Scan for the cell matching the given text and deliver its [X, Y] coordinate at center. 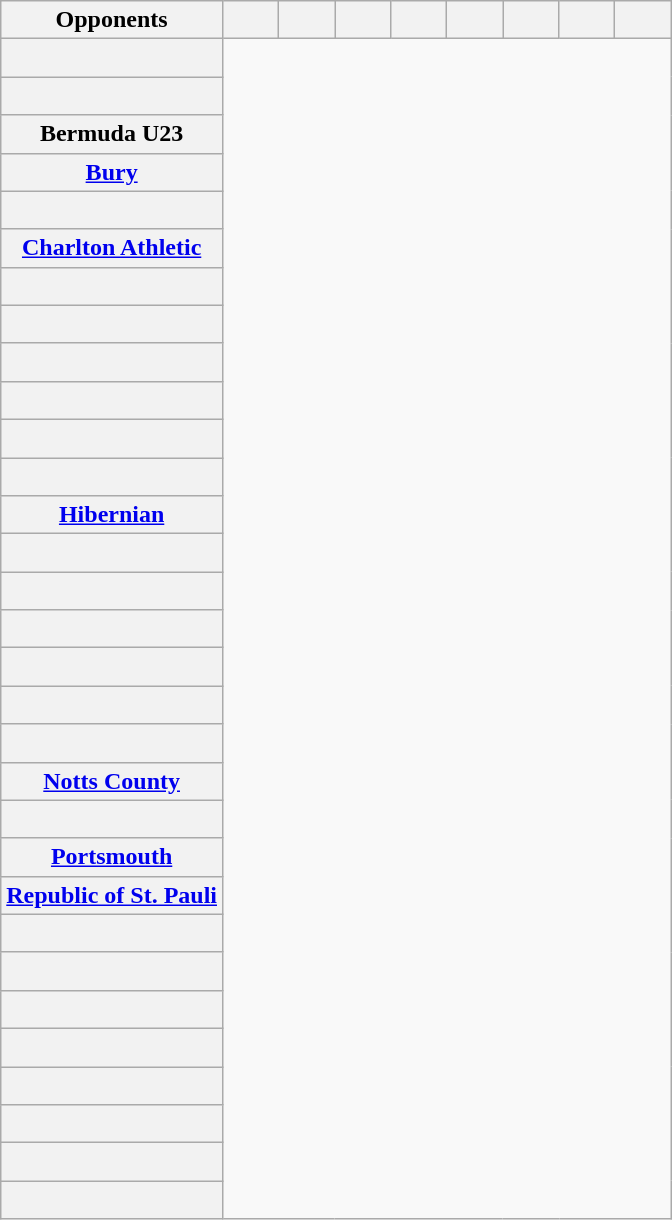
Notts County [112, 781]
Bury [112, 172]
Charlton Athletic [112, 248]
Portsmouth [112, 857]
Opponents [112, 20]
Hibernian [112, 515]
Bermuda U23 [112, 134]
Republic of St. Pauli [112, 895]
